Provide the (x, y) coordinate of the cell's center where the given text is located.  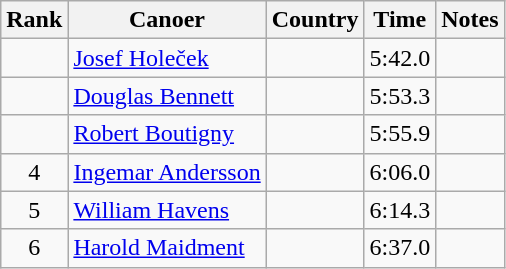
Canoer (167, 20)
4 (34, 172)
6:06.0 (400, 172)
Notes (470, 20)
Time (400, 20)
Douglas Bennett (167, 96)
6 (34, 248)
William Havens (167, 210)
5:42.0 (400, 58)
5 (34, 210)
5:55.9 (400, 134)
5:53.3 (400, 96)
Ingemar Andersson (167, 172)
Josef Holeček (167, 58)
Harold Maidment (167, 248)
6:37.0 (400, 248)
Country (315, 20)
6:14.3 (400, 210)
Rank (34, 20)
Robert Boutigny (167, 134)
